Return the (X, Y) coordinate for the center point of the cell that contains the specified text.  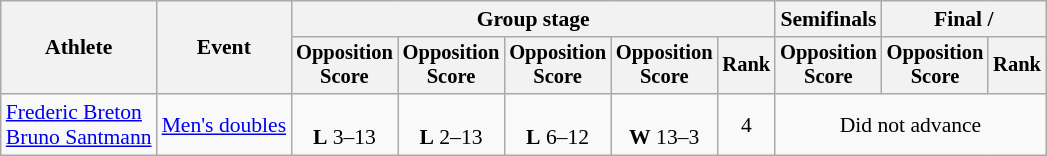
Frederic BretonBruno Santmann (79, 124)
L 6–12 (558, 124)
L 2–13 (452, 124)
Men's doubles (224, 124)
Final / (964, 19)
Semifinals (828, 19)
W 13–3 (664, 124)
Group stage (533, 19)
Did not advance (910, 124)
Athlete (79, 48)
Event (224, 48)
4 (746, 124)
L 3–13 (344, 124)
